Capture the cell that displays the provided text and extract its [X, Y] central coordinate. 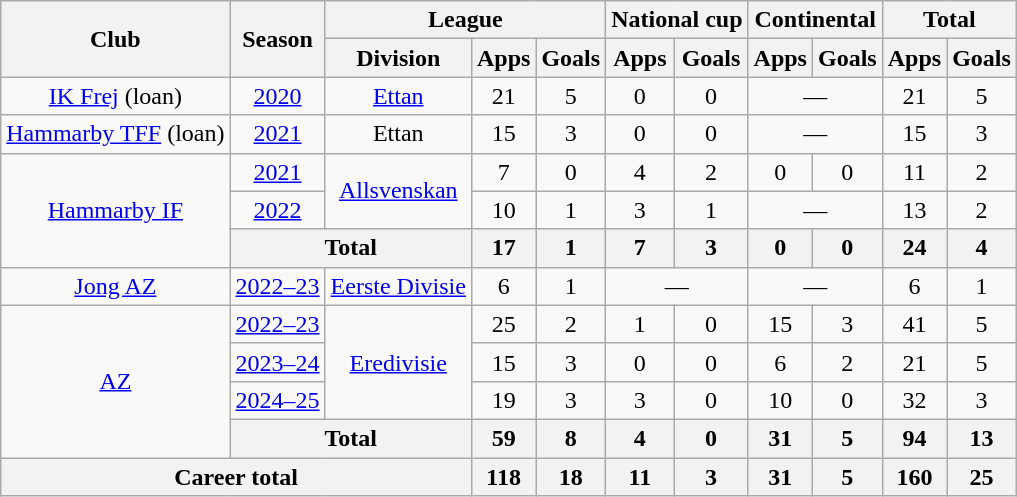
Eerste Divisie [398, 286]
2023–24 [278, 362]
24 [914, 248]
Hammarby TFF (loan) [116, 134]
Continental [815, 20]
National cup [677, 20]
Jong AZ [116, 286]
Division [398, 58]
160 [914, 477]
Hammarby IF [116, 210]
2020 [278, 96]
Allsvenskan [398, 191]
59 [503, 438]
8 [571, 438]
IK Frej (loan) [116, 96]
League [466, 20]
32 [914, 400]
118 [503, 477]
19 [503, 400]
2022 [278, 210]
18 [571, 477]
Season [278, 39]
41 [914, 324]
94 [914, 438]
Eredivisie [398, 362]
2024–25 [278, 400]
Club [116, 39]
17 [503, 248]
AZ [116, 381]
Career total [236, 477]
